Return [X, Y] of the center of cell containing provided text 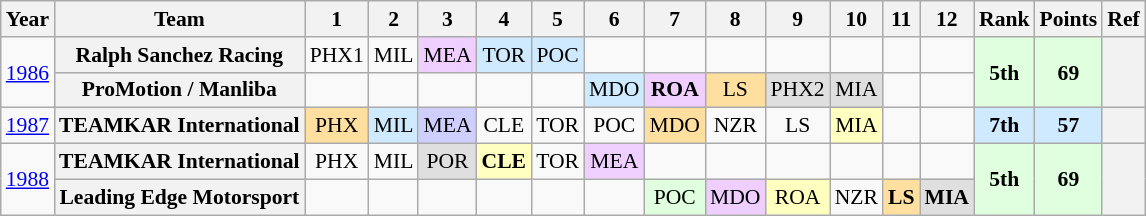
57 [1069, 126]
Leading Edge Motorsport [180, 197]
5 [558, 19]
3 [447, 19]
Points [1069, 19]
11 [902, 19]
10 [856, 19]
POR [447, 162]
9 [798, 19]
8 [736, 19]
Ralph Sanchez Racing [180, 55]
1986 [28, 72]
1 [337, 19]
ProMotion / Manliba [180, 90]
Rank [1004, 19]
4 [504, 19]
1987 [28, 126]
PHX1 [337, 55]
Team [180, 19]
7 [676, 19]
12 [947, 19]
2 [394, 19]
Ref [1123, 19]
6 [614, 19]
1988 [28, 180]
7th [1004, 126]
PHX2 [798, 90]
Year [28, 19]
